Identify which cell holds the provided text, then report its (x, y) central coordinate. 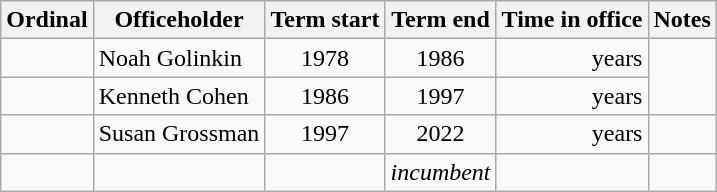
Officeholder (179, 20)
2022 (440, 134)
Notes (682, 20)
1978 (325, 58)
Term end (440, 20)
Term start (325, 20)
Ordinal (47, 20)
Time in office (572, 20)
Noah Golinkin (179, 58)
incumbent (440, 172)
Kenneth Cohen (179, 96)
Susan Grossman (179, 134)
